Scan for the cell matching the given text and deliver its [x, y] coordinate at center. 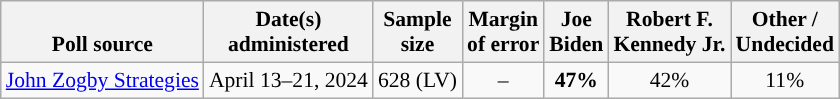
– [503, 80]
47% [576, 80]
Marginof error [503, 32]
628 (LV) [418, 80]
JoeBiden [576, 32]
42% [669, 80]
11% [784, 80]
Robert F.Kennedy Jr. [669, 32]
April 13–21, 2024 [288, 80]
Poll source [102, 32]
Date(s)administered [288, 32]
Other /Undecided [784, 32]
John Zogby Strategies [102, 80]
Samplesize [418, 32]
